Return the (x, y) coordinate for the center point of the cell that contains the specified text.  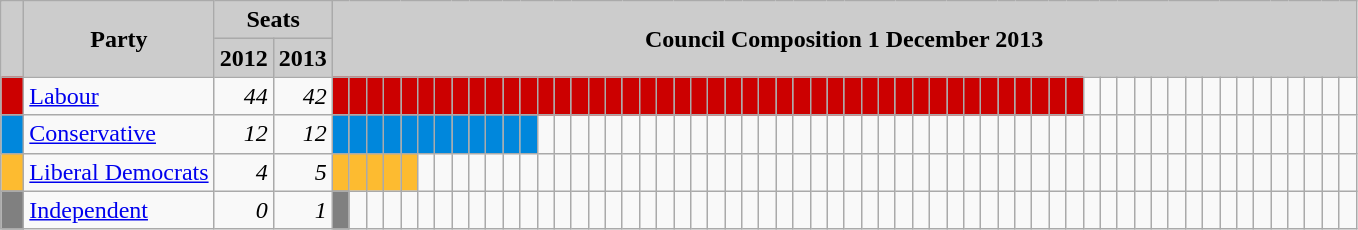
Council Composition 1 December 2013 (844, 39)
Conservative (119, 134)
Labour (119, 96)
0 (244, 210)
2012 (244, 58)
44 (244, 96)
4 (244, 172)
5 (302, 172)
Independent (119, 210)
42 (302, 96)
1 (302, 210)
Party (119, 39)
Seats (273, 20)
2013 (302, 58)
Liberal Democrats (119, 172)
